Search for the cell housing the specified text and yield its [X, Y] center coordinate. 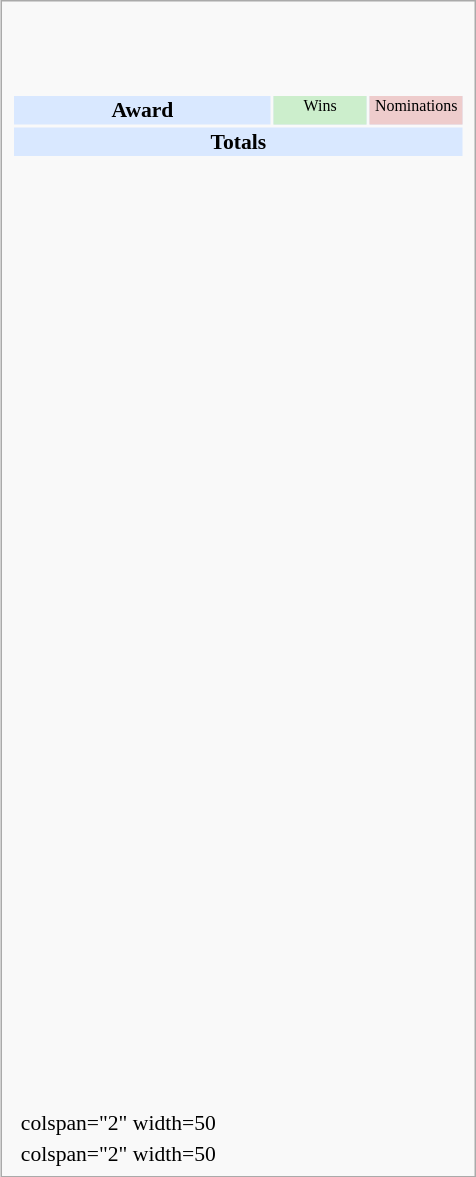
Nominations [416, 110]
Wins [320, 110]
Totals [238, 141]
Award Wins Nominations Totals [239, 586]
Award [142, 110]
